Return (x, y) of the center of cell containing provided text 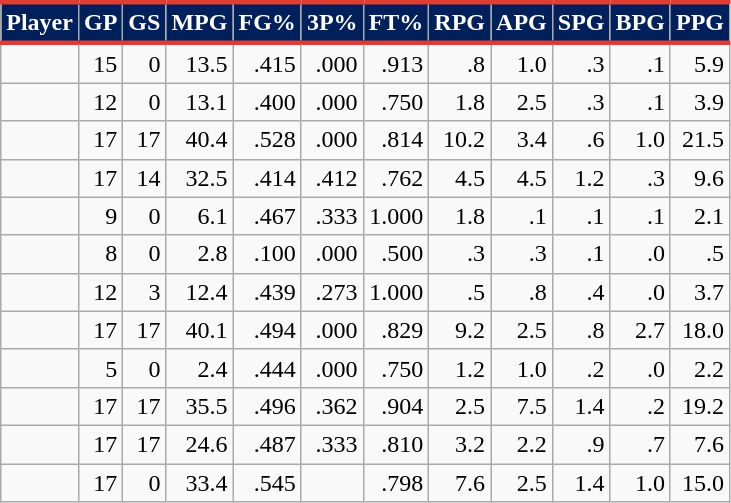
.814 (396, 140)
15.0 (700, 483)
.500 (396, 254)
3.9 (700, 102)
.444 (267, 368)
14 (144, 178)
6.1 (200, 216)
9.6 (700, 178)
.439 (267, 292)
15 (100, 63)
.829 (396, 330)
.4 (581, 292)
SPG (581, 22)
Player (40, 22)
5 (100, 368)
8 (100, 254)
.400 (267, 102)
5.9 (700, 63)
33.4 (200, 483)
3.7 (700, 292)
18.0 (700, 330)
.415 (267, 63)
19.2 (700, 406)
.528 (267, 140)
.798 (396, 483)
.487 (267, 444)
21.5 (700, 140)
2.7 (640, 330)
2.1 (700, 216)
FG% (267, 22)
.414 (267, 178)
13.1 (200, 102)
BPG (640, 22)
2.4 (200, 368)
RPG (460, 22)
3.2 (460, 444)
.545 (267, 483)
9.2 (460, 330)
3P% (332, 22)
.9 (581, 444)
.913 (396, 63)
GS (144, 22)
10.2 (460, 140)
7.5 (522, 406)
3.4 (522, 140)
35.5 (200, 406)
9 (100, 216)
.494 (267, 330)
12.4 (200, 292)
APG (522, 22)
.7 (640, 444)
GP (100, 22)
.904 (396, 406)
40.4 (200, 140)
.100 (267, 254)
.810 (396, 444)
.412 (332, 178)
.467 (267, 216)
.6 (581, 140)
MPG (200, 22)
24.6 (200, 444)
32.5 (200, 178)
.496 (267, 406)
13.5 (200, 63)
.762 (396, 178)
FT% (396, 22)
40.1 (200, 330)
2.8 (200, 254)
.273 (332, 292)
3 (144, 292)
.362 (332, 406)
PPG (700, 22)
